Search for the cell housing the specified text and yield its (x, y) center coordinate. 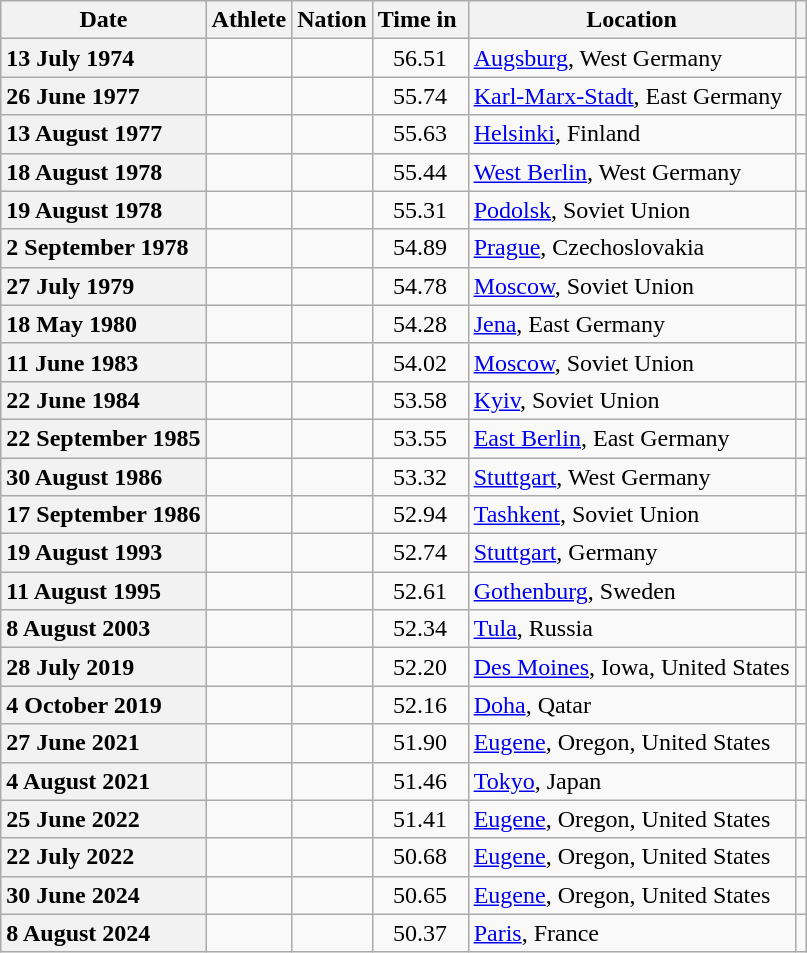
8 August 2003 (104, 629)
28 July 2019 (104, 667)
25 June 2022 (104, 819)
Location (632, 20)
30 June 2024 (104, 895)
13 July 1974 (104, 58)
51.90 (420, 743)
11 August 1995 (104, 591)
Time in (420, 20)
Stuttgart, Germany (632, 553)
Tashkent, Soviet Union (632, 515)
26 June 1977 (104, 96)
51.41 (420, 819)
Athlete (249, 20)
52.16 (420, 705)
55.31 (420, 210)
53.58 (420, 400)
East Berlin, East Germany (632, 438)
4 October 2019 (104, 705)
Paris, France (632, 933)
54.89 (420, 248)
4 August 2021 (104, 781)
Nation (332, 20)
Podolsk, Soviet Union (632, 210)
Doha, Qatar (632, 705)
54.28 (420, 324)
Date (104, 20)
Prague, Czechoslovakia (632, 248)
55.63 (420, 134)
53.32 (420, 477)
Augsburg, West Germany (632, 58)
55.74 (420, 96)
11 June 1983 (104, 362)
54.02 (420, 362)
52.94 (420, 515)
13 August 1977 (104, 134)
50.68 (420, 857)
Des Moines, Iowa, United States (632, 667)
22 July 2022 (104, 857)
Kyiv, Soviet Union (632, 400)
19 August 1993 (104, 553)
27 July 1979 (104, 286)
52.74 (420, 553)
Stuttgart, West Germany (632, 477)
8 August 2024 (104, 933)
53.55 (420, 438)
52.34 (420, 629)
17 September 1986 (104, 515)
West Berlin, West Germany (632, 172)
27 June 2021 (104, 743)
Gothenburg, Sweden (632, 591)
56.51 (420, 58)
55.44 (420, 172)
Helsinki, Finland (632, 134)
Jena, East Germany (632, 324)
22 June 1984 (104, 400)
22 September 1985 (104, 438)
52.61 (420, 591)
50.37 (420, 933)
19 August 1978 (104, 210)
18 August 1978 (104, 172)
2 September 1978 (104, 248)
18 May 1980 (104, 324)
50.65 (420, 895)
Tokyo, Japan (632, 781)
54.78 (420, 286)
Tula, Russia (632, 629)
51.46 (420, 781)
52.20 (420, 667)
30 August 1986 (104, 477)
Karl-Marx-Stadt, East Germany (632, 96)
